Search for the cell housing the specified text and yield its (X, Y) center coordinate. 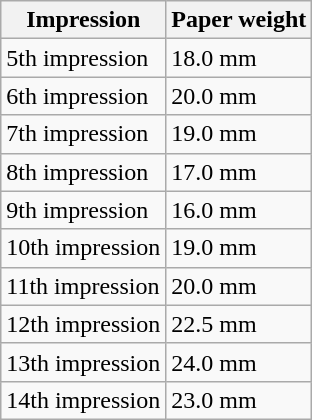
17.0 mm (239, 172)
7th impression (84, 134)
22.5 mm (239, 324)
Paper weight (239, 20)
14th impression (84, 400)
11th impression (84, 286)
Impression (84, 20)
8th impression (84, 172)
24.0 mm (239, 362)
5th impression (84, 58)
16.0 mm (239, 210)
9th impression (84, 210)
18.0 mm (239, 58)
12th impression (84, 324)
6th impression (84, 96)
23.0 mm (239, 400)
10th impression (84, 248)
13th impression (84, 362)
